Return the [x, y] coordinate for the center point of the cell that contains the specified text.  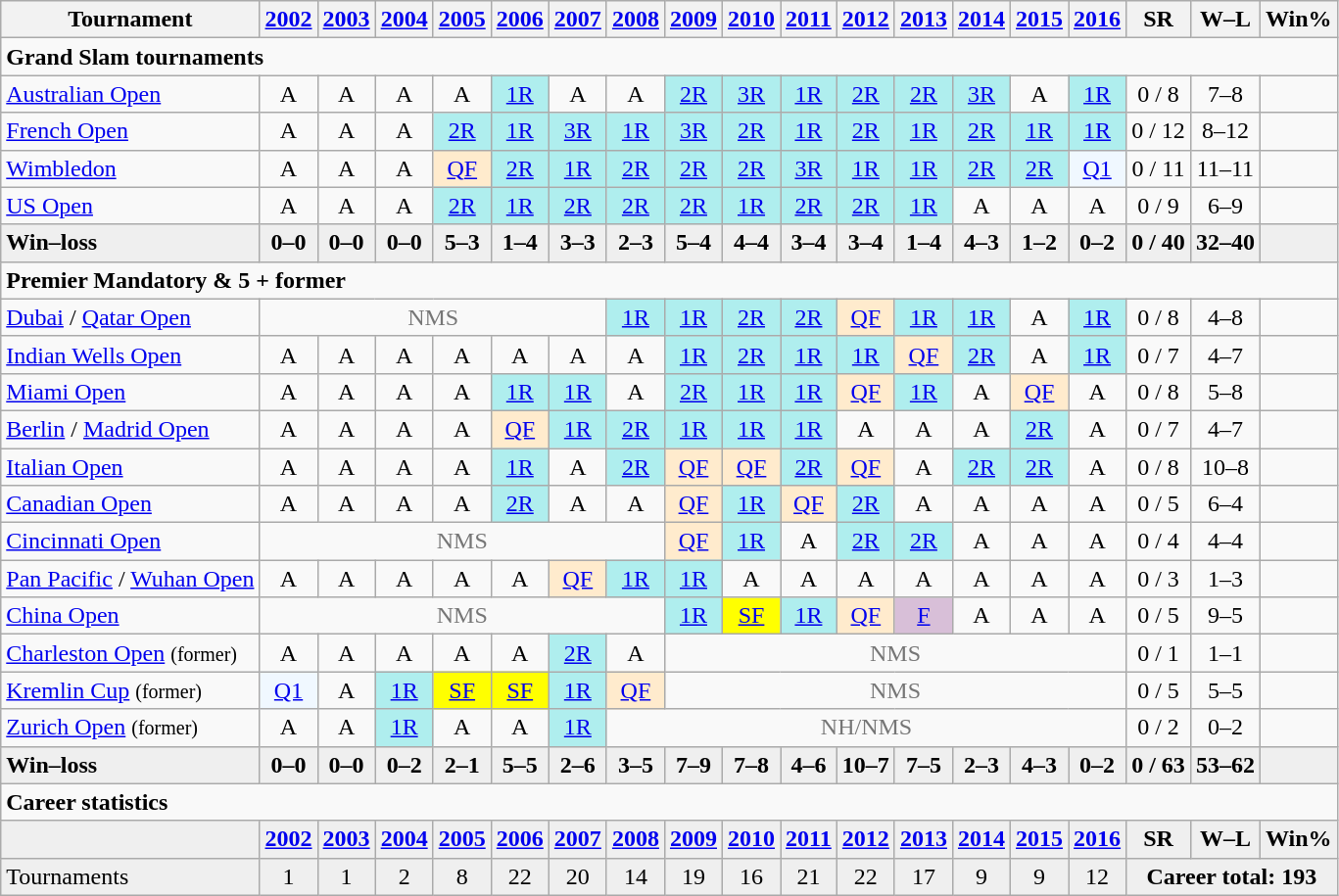
2 [404, 876]
17 [923, 876]
Pan Pacific / Wuhan Open [130, 579]
Tournament [130, 20]
8–12 [1224, 131]
F [923, 616]
Kremlin Cup (former) [130, 690]
1–2 [1040, 243]
0 / 3 [1159, 579]
0 / 9 [1159, 206]
Charleston Open (former) [130, 653]
10–8 [1224, 467]
Premier Mandatory & 5 + former [669, 280]
Cincinnati Open [130, 542]
7–9 [693, 765]
Wimbledon [130, 168]
20 [578, 876]
Italian Open [130, 467]
2–1 [462, 765]
10–7 [866, 765]
21 [809, 876]
19 [693, 876]
Career statistics [669, 802]
7–5 [923, 765]
14 [635, 876]
1–1 [1224, 653]
0 / 40 [1159, 243]
8 [462, 876]
NH/NMS [866, 728]
16 [752, 876]
4–8 [1224, 317]
32–40 [1224, 243]
Grand Slam tournaments [669, 57]
Dubai / Qatar Open [130, 317]
5–8 [1224, 392]
0 / 2 [1159, 728]
6–9 [1224, 206]
53–62 [1224, 765]
3–3 [578, 243]
12 [1097, 876]
0 / 12 [1159, 131]
Australian Open [130, 94]
Miami Open [130, 392]
Career total: 193 [1232, 876]
11–11 [1224, 168]
3–5 [635, 765]
0 / 1 [1159, 653]
5–4 [693, 243]
Zurich Open (former) [130, 728]
6–4 [1224, 504]
Canadian Open [130, 504]
2–6 [578, 765]
0 / 4 [1159, 542]
1–3 [1224, 579]
9–5 [1224, 616]
0 / 11 [1159, 168]
French Open [130, 131]
Tournaments [130, 876]
China Open [130, 616]
0 / 63 [1159, 765]
US Open [130, 206]
4–6 [809, 765]
Berlin / Madrid Open [130, 429]
5–3 [462, 243]
Indian Wells Open [130, 354]
